Scan for the cell matching the given text and deliver its [x, y] coordinate at center. 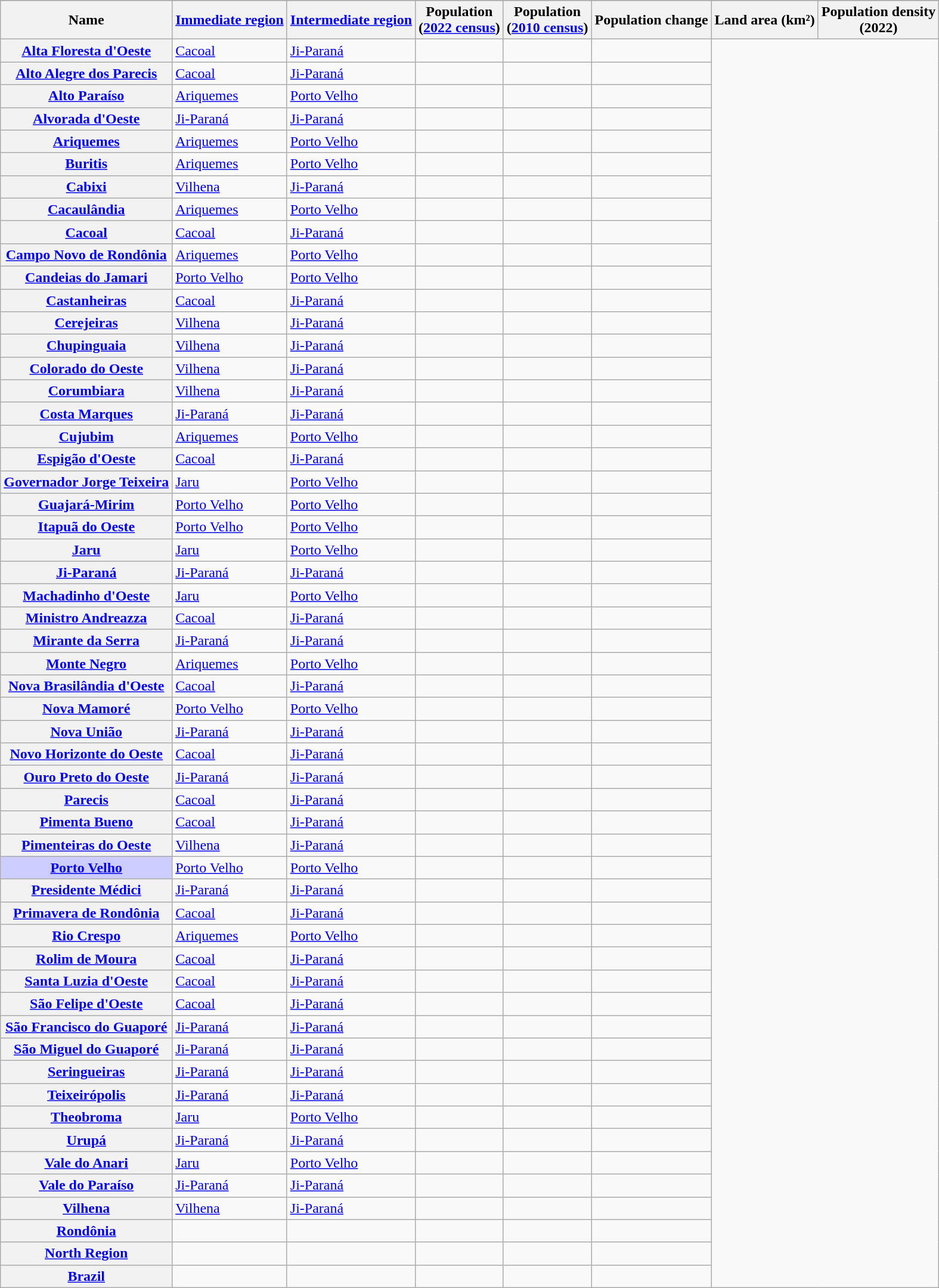
Cerejeiras [86, 323]
Alto Paraíso [86, 96]
Cabixi [86, 187]
Primavera de Rondônia [86, 913]
Buritis [86, 164]
Brazil [86, 1276]
Rolim de Moura [86, 958]
Colorado do Oeste [86, 369]
Alto Alegre dos Parecis [86, 73]
Vale do Anari [86, 1163]
Ministro Andreazza [86, 618]
Intermediate region [351, 20]
Monte Negro [86, 664]
North Region [86, 1253]
Itapuã do Oeste [86, 527]
Land area (km²) [764, 20]
Espigão d'Oeste [86, 459]
Campo Novo de Rondônia [86, 255]
Name [86, 20]
São Miguel do Guaporé [86, 1049]
Parecis [86, 800]
Population density(2022) [878, 20]
Pimenteiras do Oeste [86, 845]
Cujubim [86, 436]
Rio Crespo [86, 936]
Population(2022 census) [460, 20]
Presidente Médici [86, 890]
Teixeirópolis [86, 1095]
Governador Jorge Teixeira [86, 482]
São Felipe d'Oeste [86, 1004]
Population(2010 census) [547, 20]
Alvorada d'Oeste [86, 119]
Guajará-Mirim [86, 504]
Immediate region [230, 20]
Novo Horizonte do Oeste [86, 754]
Chupinguaia [86, 346]
Seringueiras [86, 1072]
Vale do Paraíso [86, 1185]
São Francisco do Guaporé [86, 1026]
Costa Marques [86, 414]
Nova União [86, 732]
Castanheiras [86, 300]
Candeias do Jamari [86, 277]
Urupá [86, 1140]
Rondônia [86, 1231]
Population change [651, 20]
Santa Luzia d'Oeste [86, 981]
Alta Floresta d'Oeste [86, 51]
Mirante da Serra [86, 640]
Theobroma [86, 1117]
Nova Mamoré [86, 709]
Nova Brasilândia d'Oeste [86, 686]
Pimenta Bueno [86, 822]
Corumbiara [86, 391]
Machadinho d'Oeste [86, 595]
Ouro Preto do Oeste [86, 777]
Cacaulândia [86, 209]
